Return (x, y) of the center of cell containing provided text 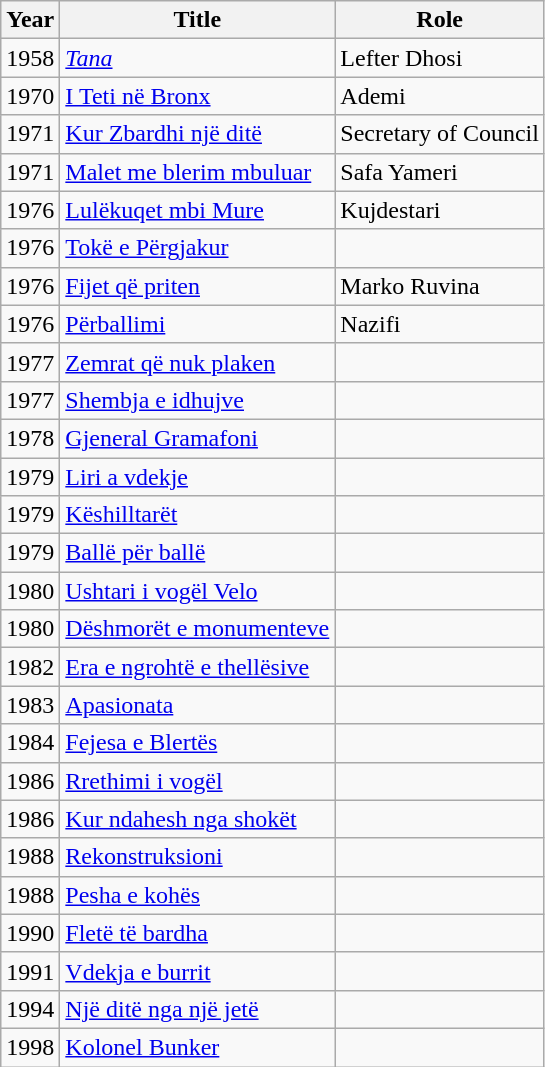
Zemrat që nuk plaken (198, 362)
1978 (30, 438)
Ademi (440, 96)
Vdekja e burrit (198, 971)
Apasionata (198, 705)
1990 (30, 933)
Rekonstruksioni (198, 857)
Fletë të bardha (198, 933)
Lefter Dhosi (440, 58)
1984 (30, 743)
Marko Ruvina (440, 286)
Malet me blerim mbuluar (198, 172)
1982 (30, 667)
Ballë për ballë (198, 553)
I Teti në Bronx (198, 96)
1958 (30, 58)
Liri a vdekje (198, 477)
Nazifi (440, 324)
Safa Yameri (440, 172)
1970 (30, 96)
Tokë e Përgjakur (198, 248)
1991 (30, 971)
Role (440, 20)
Year (30, 20)
1983 (30, 705)
Era e ngrohtë e thellësive (198, 667)
Secretary of Council (440, 134)
Fijet që priten (198, 286)
Përballimi (198, 324)
Ushtari i vogël Velo (198, 591)
Pesha e kohës (198, 895)
1998 (30, 1047)
Dëshmorët e monumenteve (198, 629)
1994 (30, 1009)
Kolonel Bunker (198, 1047)
Kur ndahesh nga shokët (198, 819)
Një ditë nga një jetë (198, 1009)
Tana (198, 58)
Gjeneral Gramafoni (198, 438)
Lulëkuqet mbi Mure (198, 210)
Title (198, 20)
Këshilltarët (198, 515)
Kur Zbardhi një ditë (198, 134)
Shembja e idhujve (198, 400)
Fejesa e Blertës (198, 743)
Rrethimi i vogël (198, 781)
Kujdestari (440, 210)
